Extract the [x, y] coordinate from the center of the cell holding the provided text.  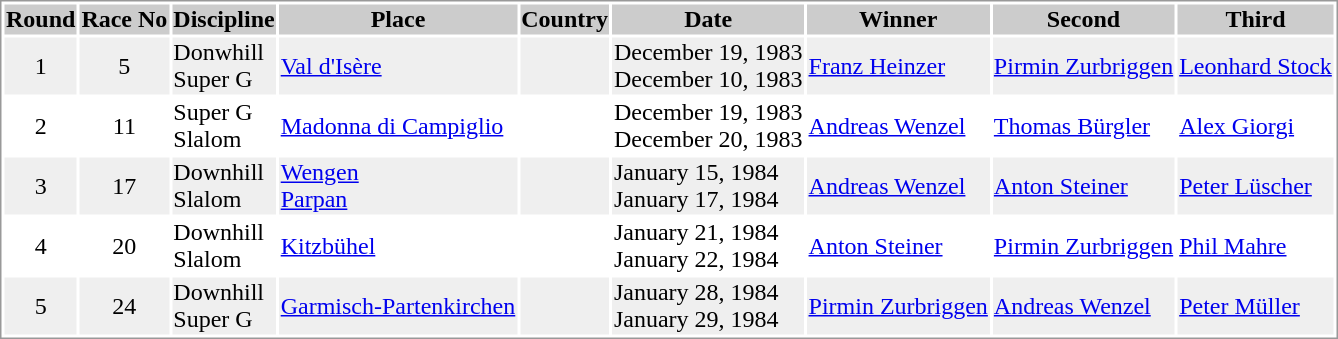
Peter Lüscher [1256, 186]
1 [40, 66]
11 [124, 126]
January 15, 1984January 17, 1984 [708, 186]
Leonhard Stock [1256, 66]
Thomas Bürgler [1083, 126]
January 28, 1984January 29, 1984 [708, 306]
DonwhillSuper G [224, 66]
December 19, 1983December 20, 1983 [708, 126]
Winner [898, 19]
January 21, 1984January 22, 1984 [708, 246]
17 [124, 186]
Discipline [224, 19]
Third [1256, 19]
Madonna di Campiglio [398, 126]
Date [708, 19]
Round [40, 19]
Super GSlalom [224, 126]
Alex Giorgi [1256, 126]
Franz Heinzer [898, 66]
Phil Mahre [1256, 246]
Second [1083, 19]
20 [124, 246]
December 19, 1983December 10, 1983 [708, 66]
DownhillSuper G [224, 306]
Race No [124, 19]
3 [40, 186]
Peter Müller [1256, 306]
Kitzbühel [398, 246]
4 [40, 246]
Country [565, 19]
Garmisch-Partenkirchen [398, 306]
Val d'Isère [398, 66]
24 [124, 306]
2 [40, 126]
Place [398, 19]
WengenParpan [398, 186]
